Provide the [X, Y] coordinate of the cell's center where the given text is located.  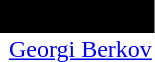
Manager [78, 16]
